Identify which cell holds the provided text, then report its (x, y) central coordinate. 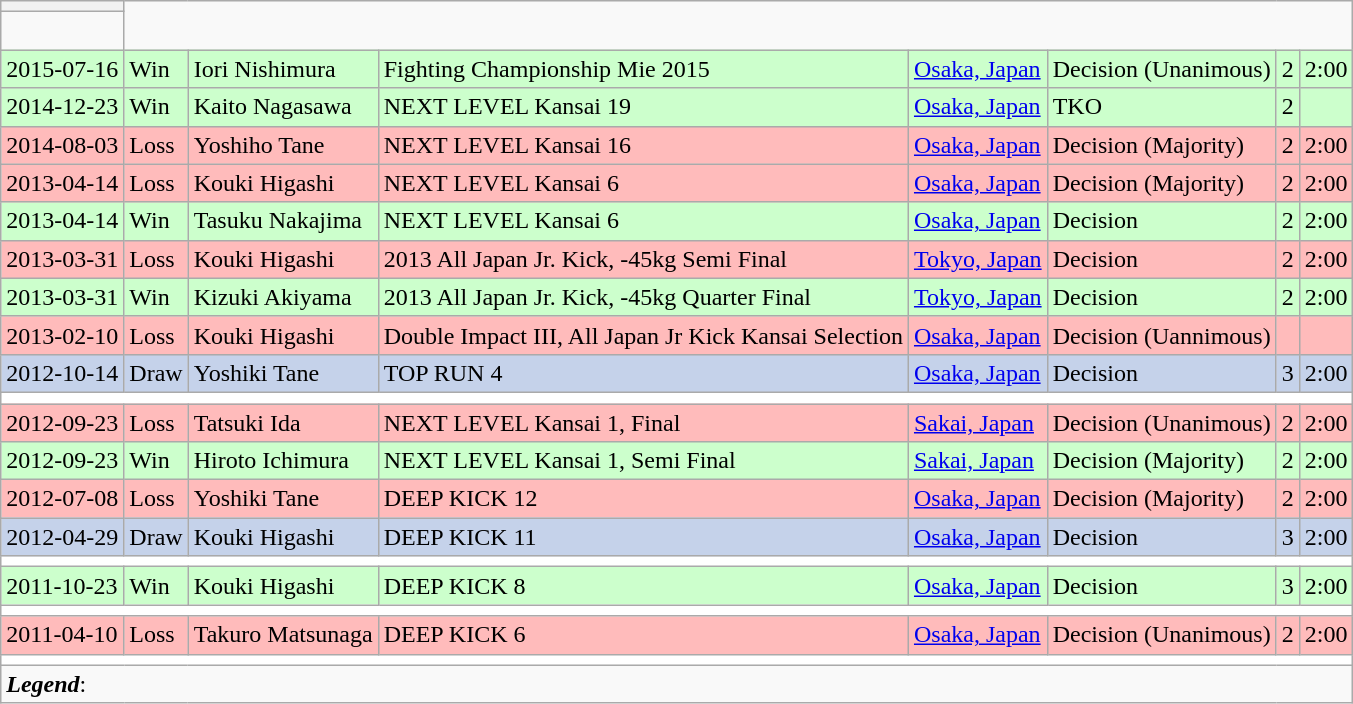
NEXT LEVEL Kansai 16 (643, 145)
2015-07-16 (62, 69)
2012-10-14 (62, 373)
Decision (Uannimous) (1162, 335)
TKO (1162, 107)
Kaito Nagasawa (283, 107)
NEXT LEVEL Kansai 1, Semi Final (643, 461)
TOP RUN 4 (643, 373)
Kizuki Akiyama (283, 297)
2011-10-23 (62, 586)
2014-12-23 (62, 107)
2012-07-08 (62, 499)
2014-08-03 (62, 145)
DEEP KICK 8 (643, 586)
Tasuku Nakajima (283, 221)
Yoshiho Tane (283, 145)
Iori Nishimura (283, 69)
Tatsuki Ida (283, 423)
Legend: (677, 684)
Takuro Matsunaga (283, 635)
Hiroto Ichimura (283, 461)
NEXT LEVEL Kansai 19 (643, 107)
DEEP KICK 11 (643, 537)
DEEP KICK 12 (643, 499)
2011-04-10 (62, 635)
Double Impact III, All Japan Jr Kick Kansai Selection (643, 335)
NEXT LEVEL Kansai 1, Final (643, 423)
Fighting Championship Mie 2015 (643, 69)
2013 All Japan Jr. Kick, -45kg Quarter Final (643, 297)
2013 All Japan Jr. Kick, -45kg Semi Final (643, 259)
DEEP KICK 6 (643, 635)
2012-04-29 (62, 537)
2013-02-10 (62, 335)
